Output the (x, y) coordinate of the center of the cell containing the given text.  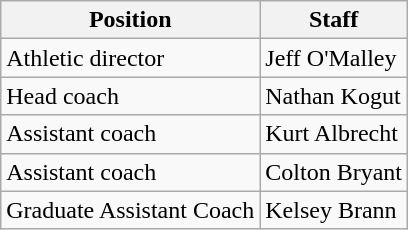
Athletic director (130, 58)
Staff (334, 20)
Graduate Assistant Coach (130, 210)
Kurt Albrecht (334, 134)
Head coach (130, 96)
Colton Bryant (334, 172)
Position (130, 20)
Kelsey Brann (334, 210)
Jeff O'Malley (334, 58)
Nathan Kogut (334, 96)
